Return (x, y) of the center of cell containing provided text 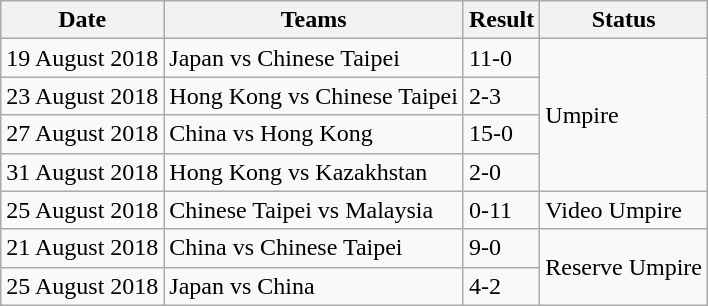
0-11 (501, 210)
Result (501, 20)
31 August 2018 (82, 172)
China vs Hong Kong (314, 134)
Japan vs China (314, 286)
Video Umpire (624, 210)
15-0 (501, 134)
Chinese Taipei vs Malaysia (314, 210)
Umpire (624, 115)
Date (82, 20)
Hong Kong vs Chinese Taipei (314, 96)
China vs Chinese Taipei (314, 248)
Hong Kong vs Kazakhstan (314, 172)
2-0 (501, 172)
19 August 2018 (82, 58)
23 August 2018 (82, 96)
Reserve Umpire (624, 267)
Teams (314, 20)
2-3 (501, 96)
4-2 (501, 286)
Japan vs Chinese Taipei (314, 58)
21 August 2018 (82, 248)
27 August 2018 (82, 134)
Status (624, 20)
9-0 (501, 248)
11-0 (501, 58)
